Provide the [X, Y] coordinate of the cell's center where the given text is located.  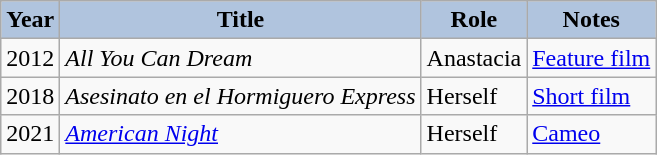
Role [474, 20]
2012 [30, 58]
Cameo [592, 134]
2018 [30, 96]
Asesinato en el Hormiguero Express [240, 96]
Short film [592, 96]
2021 [30, 134]
Title [240, 20]
Year [30, 20]
All You Can Dream [240, 58]
American Night [240, 134]
Notes [592, 20]
Anastacia [474, 58]
Feature film [592, 58]
